Return the [x, y] coordinate for the center point of the cell that contains the specified text.  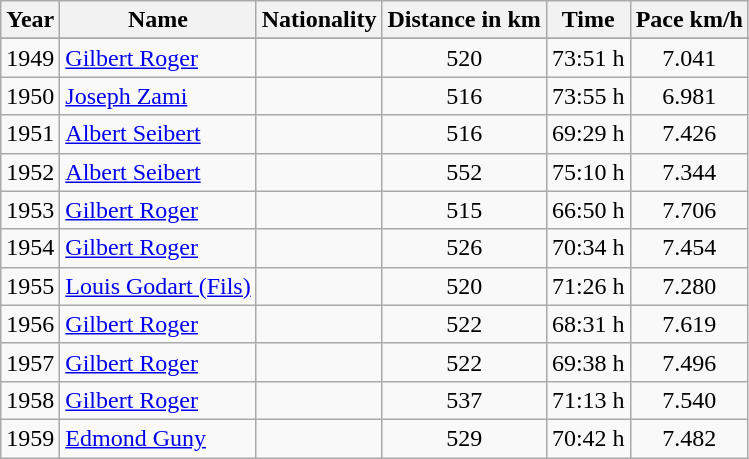
Edmond Guny [158, 438]
Louis Godart (Fils) [158, 286]
7.619 [689, 324]
537 [464, 400]
75:10 h [588, 172]
1953 [30, 210]
69:38 h [588, 362]
7.280 [689, 286]
1957 [30, 362]
Name [158, 20]
1950 [30, 96]
69:29 h [588, 134]
1959 [30, 438]
7.706 [689, 210]
7.344 [689, 172]
Distance in km [464, 20]
1954 [30, 248]
7.482 [689, 438]
6.981 [689, 96]
526 [464, 248]
1958 [30, 400]
7.041 [689, 58]
7.454 [689, 248]
1951 [30, 134]
7.426 [689, 134]
71:26 h [588, 286]
71:13 h [588, 400]
1956 [30, 324]
Nationality [319, 20]
Joseph Zami [158, 96]
7.540 [689, 400]
552 [464, 172]
70:34 h [588, 248]
1955 [30, 286]
Pace km/h [689, 20]
73:55 h [588, 96]
529 [464, 438]
68:31 h [588, 324]
515 [464, 210]
66:50 h [588, 210]
73:51 h [588, 58]
1949 [30, 58]
Time [588, 20]
Year [30, 20]
1952 [30, 172]
7.496 [689, 362]
70:42 h [588, 438]
